Provide the [X, Y] coordinate of the cell's center where the given text is located.  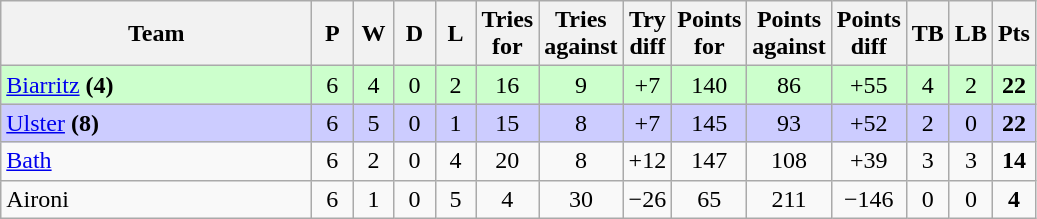
16 [508, 85]
93 [789, 123]
Aironi [156, 199]
211 [789, 199]
+52 [868, 123]
L [456, 34]
Tries against [581, 34]
Biarritz (4) [156, 85]
Points against [789, 34]
86 [789, 85]
Points diff [868, 34]
145 [710, 123]
Try diff [648, 34]
65 [710, 199]
LB [970, 34]
20 [508, 161]
14 [1014, 161]
30 [581, 199]
Ulster (8) [156, 123]
W [374, 34]
−146 [868, 199]
+12 [648, 161]
Points for [710, 34]
−26 [648, 199]
P [332, 34]
140 [710, 85]
108 [789, 161]
+39 [868, 161]
Tries for [508, 34]
+55 [868, 85]
D [414, 34]
9 [581, 85]
Team [156, 34]
Bath [156, 161]
15 [508, 123]
TB [928, 34]
Pts [1014, 34]
147 [710, 161]
